For the text-containing cell, return its midpoint in (x, y) coordinate format. 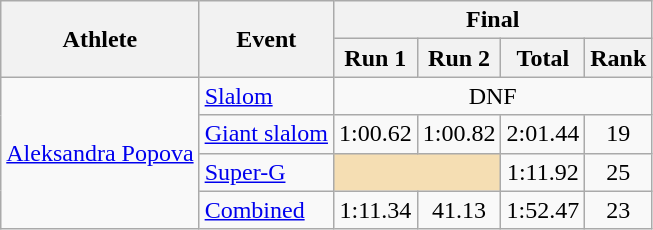
Athlete (100, 39)
1:11.34 (375, 210)
23 (618, 210)
Giant slalom (266, 134)
Event (266, 39)
Combined (266, 210)
1:11.92 (543, 172)
Aleksandra Popova (100, 153)
Super-G (266, 172)
1:52.47 (543, 210)
19 (618, 134)
1:00.82 (459, 134)
41.13 (459, 210)
DNF (492, 96)
Run 1 (375, 58)
Total (543, 58)
Rank (618, 58)
25 (618, 172)
Run 2 (459, 58)
2:01.44 (543, 134)
Final (492, 20)
1:00.62 (375, 134)
Slalom (266, 96)
